Determine the [x, y] coordinate at the center of the cell enclosing the given text.  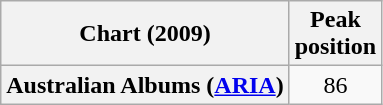
Peakposition [335, 34]
Chart (2009) [145, 34]
86 [335, 85]
Australian Albums (ARIA) [145, 85]
